Search for the cell housing the specified text and yield its (x, y) center coordinate. 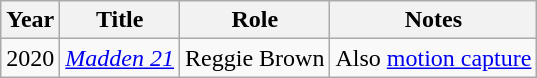
Also motion capture (434, 58)
Reggie Brown (255, 58)
2020 (30, 58)
Year (30, 20)
Notes (434, 20)
Role (255, 20)
Title (120, 20)
Madden 21 (120, 58)
